Capture the cell that displays the provided text and extract its (x, y) central coordinate. 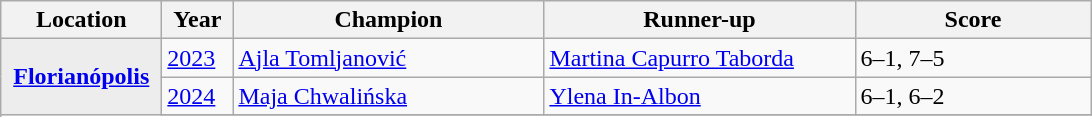
Ajla Tomljanović (388, 58)
Runner-up (700, 20)
Ylena In-Albon (700, 96)
6–1, 7–5 (973, 58)
2024 (198, 96)
Maja Chwalińska (388, 96)
2023 (198, 58)
Martina Capurro Taborda (700, 58)
Location (82, 20)
6–1, 6–2 (973, 96)
Year (198, 20)
Score (973, 20)
Florianópolis (82, 77)
Champion (388, 20)
